Provide the [X, Y] coordinate of the cell's center where the given text is located.  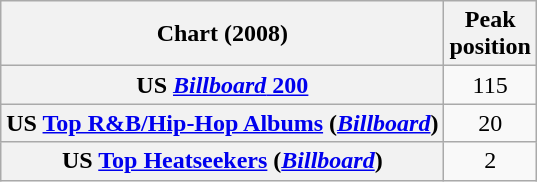
US Top Heatseekers (Billboard) [222, 161]
20 [490, 123]
2 [490, 161]
US Top R&B/Hip-Hop Albums (Billboard) [222, 123]
Chart (2008) [222, 34]
115 [490, 85]
US Billboard 200 [222, 85]
Peakposition [490, 34]
